Capture the cell that displays the provided text and extract its [X, Y] central coordinate. 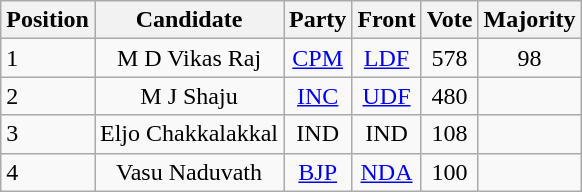
Position [48, 20]
100 [450, 172]
3 [48, 134]
480 [450, 96]
INC [318, 96]
LDF [386, 58]
4 [48, 172]
UDF [386, 96]
98 [530, 58]
108 [450, 134]
CPM [318, 58]
NDA [386, 172]
Majority [530, 20]
578 [450, 58]
2 [48, 96]
Party [318, 20]
M J Shaju [188, 96]
Eljo Chakkalakkal [188, 134]
M D Vikas Raj [188, 58]
1 [48, 58]
Candidate [188, 20]
BJP [318, 172]
Front [386, 20]
Vasu Naduvath [188, 172]
Vote [450, 20]
